Return (X, Y) of the center of cell containing provided text 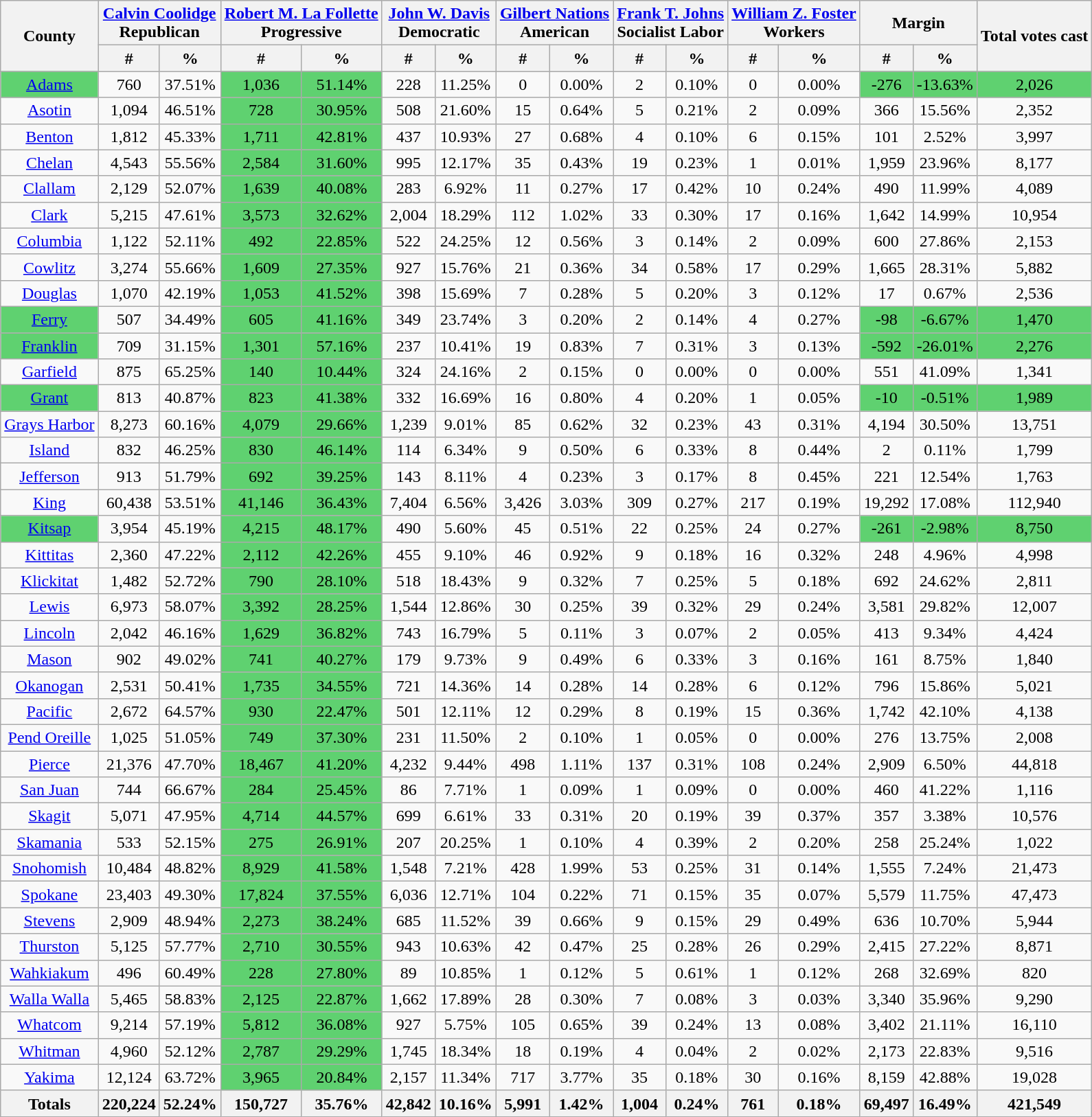
5,021 (1034, 685)
31 (753, 868)
14.99% (945, 215)
34 (639, 267)
-276 (886, 84)
19,292 (886, 503)
1,629 (261, 633)
5.60% (466, 529)
995 (408, 163)
30.50% (945, 424)
421,549 (1034, 1103)
6.56% (466, 503)
27 (523, 137)
237 (408, 345)
4.96% (945, 555)
3,954 (129, 529)
17.08% (945, 503)
709 (129, 345)
309 (639, 503)
2,153 (1034, 241)
15.69% (466, 293)
11.75% (945, 895)
3.03% (581, 503)
Douglas (49, 293)
47.95% (190, 816)
0.64% (581, 111)
4,960 (129, 1051)
1,004 (639, 1103)
0.03% (819, 999)
46.16% (190, 633)
Grant (49, 398)
52.12% (190, 1051)
1,735 (261, 685)
52.07% (190, 189)
8,871 (1034, 947)
2,531 (129, 685)
12.71% (466, 895)
220,224 (129, 1103)
Gilbert NationsAmerican (554, 23)
0.22% (581, 895)
0.61% (696, 973)
2,042 (129, 633)
248 (886, 555)
26.91% (342, 842)
Ferry (49, 319)
823 (261, 398)
685 (408, 921)
179 (408, 659)
12.17% (466, 163)
6.50% (945, 764)
11.34% (466, 1077)
101 (886, 137)
47.22% (190, 555)
1,036 (261, 84)
43 (753, 424)
15.56% (945, 111)
1.42% (581, 1103)
105 (523, 1025)
2,157 (408, 1077)
Grays Harbor (49, 424)
0.42% (696, 189)
Franklin (49, 345)
460 (886, 790)
741 (261, 659)
22.47% (342, 711)
Robert M. La FolletteProgressive (301, 23)
820 (1034, 973)
275 (261, 842)
913 (129, 476)
12.86% (466, 607)
10.70% (945, 921)
85 (523, 424)
11.50% (466, 737)
533 (129, 842)
46.14% (342, 450)
551 (886, 372)
32.62% (342, 215)
47.61% (190, 215)
Okanogan (49, 685)
0.37% (819, 816)
717 (523, 1077)
3,402 (886, 1025)
42,842 (408, 1103)
37.30% (342, 737)
Yakima (49, 1077)
18.29% (466, 215)
10.41% (466, 345)
4,424 (1034, 633)
366 (886, 111)
10 (753, 189)
51.79% (190, 476)
-2.98% (945, 529)
24.16% (466, 372)
0.65% (581, 1025)
41.38% (342, 398)
-261 (886, 529)
1,662 (408, 999)
1,239 (408, 424)
1,470 (1034, 319)
930 (261, 711)
28.10% (342, 581)
11 (523, 189)
31.60% (342, 163)
-26.01% (945, 345)
428 (523, 868)
10.44% (342, 372)
26 (753, 947)
9,214 (129, 1025)
28 (523, 999)
357 (886, 816)
207 (408, 842)
48.17% (342, 529)
10,954 (1034, 215)
349 (408, 319)
0.44% (819, 450)
69,497 (886, 1103)
2,710 (261, 947)
41.16% (342, 319)
30.95% (342, 111)
57.16% (342, 345)
2,360 (129, 555)
10.93% (466, 137)
Spokane (49, 895)
Thurston (49, 947)
42.81% (342, 137)
1,301 (261, 345)
3,340 (886, 999)
Totals (49, 1103)
41.52% (342, 293)
161 (886, 659)
23,403 (129, 895)
42.10% (945, 711)
7.24% (945, 868)
143 (408, 476)
36.43% (342, 503)
Klickitat (49, 581)
William Z. FosterWorkers (794, 23)
2,672 (129, 711)
39.25% (342, 476)
71 (639, 895)
23.74% (466, 319)
150,727 (261, 1103)
1,094 (129, 111)
10.63% (466, 947)
1.99% (581, 868)
Mason (49, 659)
55.56% (190, 163)
42.88% (945, 1077)
24 (753, 529)
40.08% (342, 189)
20.25% (466, 842)
63.72% (190, 1077)
1.02% (581, 215)
830 (261, 450)
112,940 (1034, 503)
2,004 (408, 215)
29.66% (342, 424)
38.24% (342, 921)
Wahkiakum (49, 973)
498 (523, 764)
Kitsap (49, 529)
3,573 (261, 215)
1,070 (129, 293)
2,273 (261, 921)
20 (639, 816)
20.84% (342, 1077)
1,840 (1034, 659)
Columbia (49, 241)
52.11% (190, 241)
0.83% (581, 345)
-13.63% (945, 84)
Lewis (49, 607)
2,276 (1034, 345)
108 (753, 764)
29.29% (342, 1051)
30.55% (342, 947)
3,965 (261, 1077)
18,467 (261, 764)
1,639 (261, 189)
5,071 (129, 816)
1,812 (129, 137)
0.80% (581, 398)
2,536 (1034, 293)
2,352 (1034, 111)
41.20% (342, 764)
749 (261, 737)
12.54% (945, 476)
22.87% (342, 999)
1.11% (581, 764)
21 (523, 267)
1,341 (1034, 372)
2,787 (261, 1051)
37.51% (190, 84)
41.58% (342, 868)
-10 (886, 398)
27.35% (342, 267)
21,473 (1034, 868)
52.15% (190, 842)
2,811 (1034, 581)
1,544 (408, 607)
13.75% (945, 737)
19,028 (1034, 1077)
42 (523, 947)
283 (408, 189)
58.83% (190, 999)
832 (129, 450)
65.25% (190, 372)
3.38% (945, 816)
12,007 (1034, 607)
8.11% (466, 476)
875 (129, 372)
21.11% (945, 1025)
11.52% (466, 921)
728 (261, 111)
Skagit (49, 816)
57.19% (190, 1025)
1,116 (1034, 790)
17,824 (261, 895)
9,290 (1034, 999)
0.51% (581, 529)
332 (408, 398)
508 (408, 111)
6,973 (129, 607)
28.25% (342, 607)
52.72% (190, 581)
52.24% (190, 1103)
1,022 (1034, 842)
47,473 (1034, 895)
64.57% (190, 711)
9.01% (466, 424)
45.19% (190, 529)
276 (886, 737)
23.96% (945, 163)
48.82% (190, 868)
San Juan (49, 790)
36.82% (342, 633)
507 (129, 319)
25.24% (945, 842)
32.69% (945, 973)
5.75% (466, 1025)
0.92% (581, 555)
Skamania (49, 842)
Whatcom (49, 1025)
21.60% (466, 111)
6.34% (466, 450)
41.09% (945, 372)
Adams (49, 84)
10,576 (1034, 816)
3,426 (523, 503)
55.66% (190, 267)
699 (408, 816)
County (49, 36)
40.27% (342, 659)
44.57% (342, 816)
1,122 (129, 241)
1,959 (886, 163)
34.49% (190, 319)
112 (523, 215)
7.71% (466, 790)
50.41% (190, 685)
Clallam (49, 189)
221 (886, 476)
51.14% (342, 84)
11.25% (466, 84)
51.05% (190, 737)
518 (408, 581)
53.51% (190, 503)
45 (523, 529)
Kittitas (49, 555)
Frank T. JohnsSocialist Labor (670, 23)
10.16% (466, 1103)
0.58% (696, 267)
8.75% (945, 659)
0.13% (819, 345)
2,415 (886, 947)
4,998 (1034, 555)
1,665 (886, 267)
2,173 (886, 1051)
0.17% (696, 476)
King (49, 503)
5,944 (1034, 921)
0.62% (581, 424)
35.76% (342, 1103)
12,124 (129, 1077)
6.61% (466, 816)
18 (523, 1051)
268 (886, 973)
0.04% (696, 1051)
Chelan (49, 163)
137 (639, 764)
761 (753, 1103)
53 (639, 868)
7.21% (466, 868)
15.86% (945, 685)
89 (408, 973)
Margin (918, 23)
45.33% (190, 137)
27.80% (342, 973)
721 (408, 685)
1,799 (1034, 450)
Benton (49, 137)
Walla Walla (49, 999)
4,089 (1034, 189)
0.68% (581, 137)
796 (886, 685)
Lincoln (49, 633)
34.55% (342, 685)
104 (523, 895)
4,079 (261, 424)
25 (639, 947)
4,215 (261, 529)
605 (261, 319)
1,642 (886, 215)
22.85% (342, 241)
Clark (49, 215)
4,138 (1034, 711)
5,882 (1034, 267)
413 (886, 633)
57.77% (190, 947)
36.08% (342, 1025)
5,465 (129, 999)
21,376 (129, 764)
Stevens (49, 921)
140 (261, 372)
-592 (886, 345)
1,555 (886, 868)
10,484 (129, 868)
22 (639, 529)
8,273 (129, 424)
0.21% (696, 111)
29.82% (945, 607)
258 (886, 842)
Calvin CoolidgeRepublican (159, 23)
9,516 (1034, 1051)
4,714 (261, 816)
943 (408, 947)
8,929 (261, 868)
40.87% (190, 398)
-0.51% (945, 398)
16.49% (945, 1103)
790 (261, 581)
6,036 (408, 895)
9.10% (466, 555)
46.25% (190, 450)
3,392 (261, 607)
492 (261, 241)
60.16% (190, 424)
231 (408, 737)
114 (408, 450)
10.85% (466, 973)
18.43% (466, 581)
14.36% (466, 685)
24.25% (466, 241)
3,581 (886, 607)
Total votes cast (1034, 36)
22.83% (945, 1051)
Garfield (49, 372)
9.73% (466, 659)
0.45% (819, 476)
58.07% (190, 607)
46 (523, 555)
5,812 (261, 1025)
0.67% (945, 293)
522 (408, 241)
2.52% (945, 137)
5,215 (129, 215)
1,745 (408, 1051)
744 (129, 790)
5,125 (129, 947)
2,008 (1034, 737)
9.34% (945, 633)
13,751 (1034, 424)
Pacific (49, 711)
49.02% (190, 659)
2,125 (261, 999)
17.89% (466, 999)
496 (129, 973)
2,584 (261, 163)
3.77% (581, 1077)
0.50% (581, 450)
13 (753, 1025)
0.47% (581, 947)
Island (49, 450)
5,991 (523, 1103)
42.26% (342, 555)
5,579 (886, 895)
1,053 (261, 293)
284 (261, 790)
4,232 (408, 764)
902 (129, 659)
217 (753, 503)
46.51% (190, 111)
16,110 (1034, 1025)
48.94% (190, 921)
2,112 (261, 555)
35.96% (945, 999)
1,742 (886, 711)
2,026 (1034, 84)
455 (408, 555)
-98 (886, 319)
Jefferson (49, 476)
41.22% (945, 790)
813 (129, 398)
501 (408, 711)
31.15% (190, 345)
42.19% (190, 293)
25.45% (342, 790)
18.34% (466, 1051)
3,274 (129, 267)
28.31% (945, 267)
1,763 (1034, 476)
16.79% (466, 633)
Whitman (49, 1051)
0.02% (819, 1051)
60.49% (190, 973)
1,025 (129, 737)
0.66% (581, 921)
636 (886, 921)
66.67% (190, 790)
1,482 (129, 581)
743 (408, 633)
John W. DavisDemocratic (439, 23)
437 (408, 137)
12.11% (466, 711)
1,989 (1034, 398)
9.44% (466, 764)
398 (408, 293)
0.43% (581, 163)
3,997 (1034, 137)
16.69% (466, 398)
1,609 (261, 267)
8,750 (1034, 529)
0.01% (819, 163)
37.55% (342, 895)
-6.67% (945, 319)
32 (639, 424)
27.22% (945, 947)
7,404 (408, 503)
2,129 (129, 189)
4,194 (886, 424)
60,438 (129, 503)
47.70% (190, 764)
1,548 (408, 868)
Asotin (49, 111)
49.30% (190, 895)
6.92% (466, 189)
0.56% (581, 241)
86 (408, 790)
8,159 (886, 1077)
Snohomish (49, 868)
15.76% (466, 267)
27.86% (945, 241)
41,146 (261, 503)
11.99% (945, 189)
1,711 (261, 137)
324 (408, 372)
0.39% (696, 842)
44,818 (1034, 764)
24.62% (945, 581)
Pend Oreille (49, 737)
760 (129, 84)
600 (886, 241)
8,177 (1034, 163)
Pierce (49, 764)
4,543 (129, 163)
Cowlitz (49, 267)
